Provide the (X, Y) coordinate of the cell's center where the given text is located.  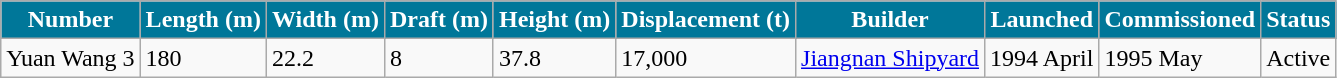
Active (1298, 58)
Jiangnan Shipyard (890, 58)
Width (m) (325, 20)
Yuan Wang 3 (70, 58)
Builder (890, 20)
Length (m) (203, 20)
Launched (1042, 20)
180 (203, 58)
Draft (m) (438, 20)
Height (m) (554, 20)
1994 April (1042, 58)
Status (1298, 20)
Commissioned (1180, 20)
1995 May (1180, 58)
Displacement (t) (706, 20)
17,000 (706, 58)
8 (438, 58)
22.2 (325, 58)
Number (70, 20)
37.8 (554, 58)
